Provide the (x, y) coordinate of the cell's center where the given text is located.  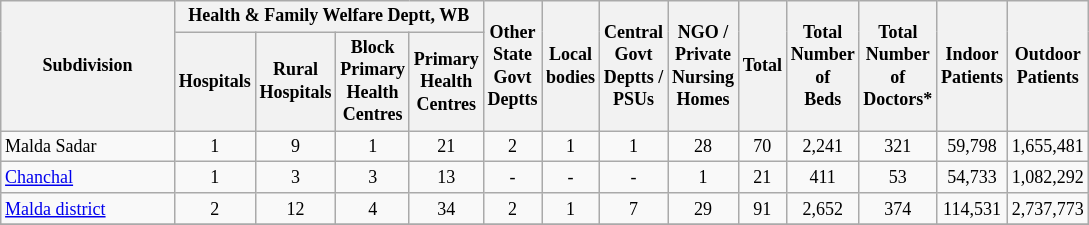
28 (704, 146)
374 (898, 208)
1,082,292 (1048, 178)
CentralGovtDeptts /PSUs (633, 66)
Subdivision (88, 66)
2,241 (822, 146)
Chanchal (88, 178)
2,652 (822, 208)
34 (446, 208)
IndoorPatients (972, 66)
321 (898, 146)
TotalNumberofBeds (822, 66)
TotalNumberofDoctors* (898, 66)
Health & Family Welfare Deptt, WB (328, 16)
NGO /PrivateNursingHomes (704, 66)
9 (296, 146)
Localbodies (571, 66)
54,733 (972, 178)
7 (633, 208)
1,655,481 (1048, 146)
OtherStateGovtDeptts (512, 66)
RuralHospitals (296, 82)
OutdoorPatients (1048, 66)
4 (373, 208)
53 (898, 178)
114,531 (972, 208)
13 (446, 178)
70 (762, 146)
2,737,773 (1048, 208)
Malda district (88, 208)
59,798 (972, 146)
Total (762, 66)
BlockPrimaryHealthCentres (373, 82)
PrimaryHealthCentres (446, 82)
411 (822, 178)
91 (762, 208)
29 (704, 208)
Hospitals (214, 82)
Malda Sadar (88, 146)
12 (296, 208)
